Return (x, y) of the center of cell containing provided text 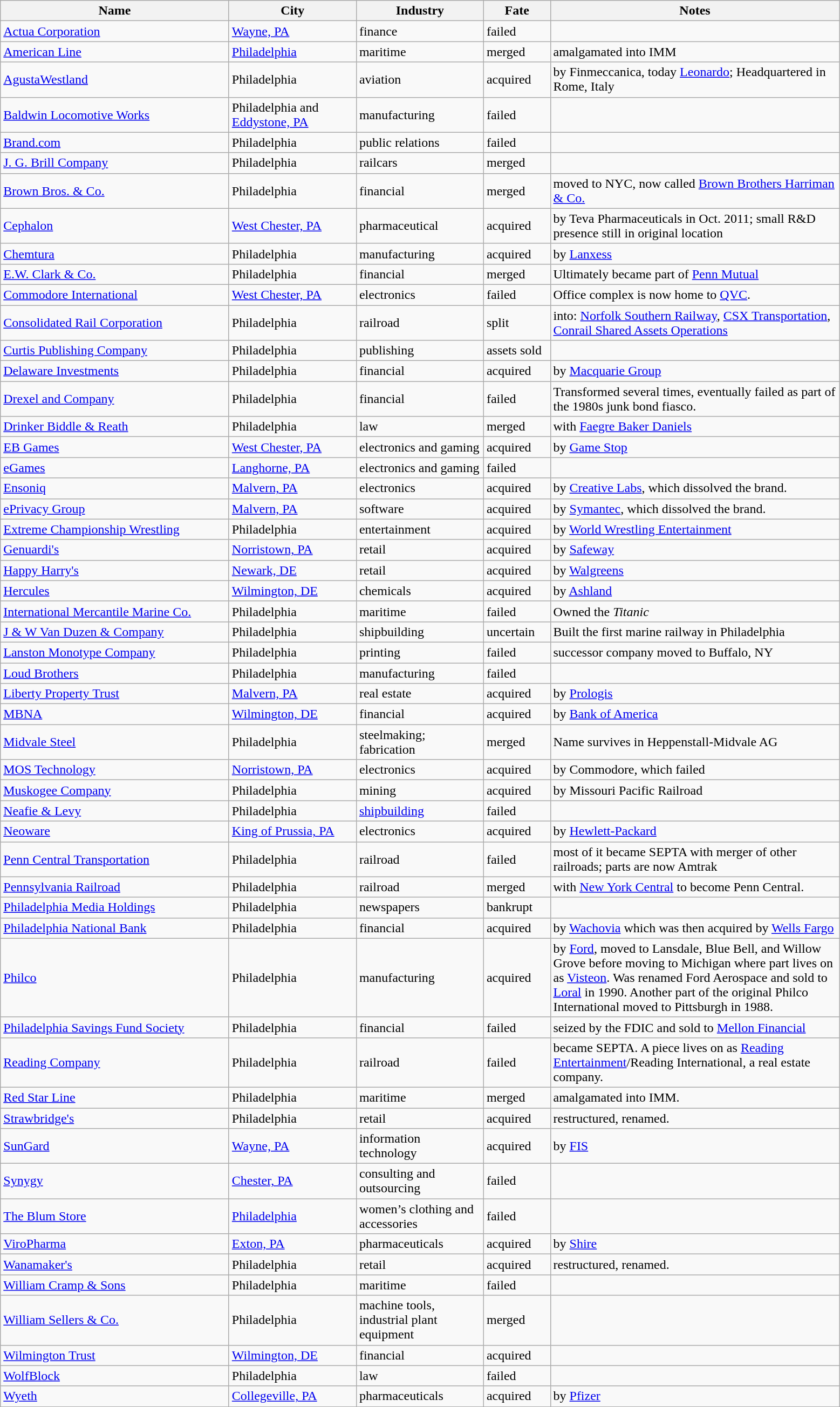
Fate (517, 11)
Name (115, 11)
aviation (420, 80)
by Game Stop (695, 447)
software (420, 509)
split (517, 323)
Extreme Championship Wrestling (115, 529)
mining (420, 790)
Newark, DE (292, 570)
chemicals (420, 591)
by Wachovia which was then acquired by Wells Fargo (695, 928)
machine tools, industrial plant equipment (420, 1320)
women’s clothing and accessories (420, 1216)
Philadelphia and Eddystone, PA (292, 114)
Strawbridge's (115, 1118)
ePrivacy Group (115, 509)
amalgamated into IMM (695, 52)
Name survives in Heppenstall-Midvale AG (695, 742)
real estate (420, 694)
Philadelphia National Bank (115, 928)
Industry (420, 11)
by Commodore, which failed (695, 770)
Built the first marine railway in Philadelphia (695, 632)
Midvale Steel (115, 742)
Actua Corporation (115, 31)
E.W. Clark & Co. (115, 274)
Delaware Investments (115, 371)
Drexel and Company (115, 399)
with New York Central to become Penn Central. (695, 887)
by Hewlett-Packard (695, 831)
became SEPTA. A piece lives on as Reading Entertainment/Reading International, a real estate company. (695, 1062)
Reading Company (115, 1062)
by FIS (695, 1146)
Synygy (115, 1181)
by World Wrestling Entertainment (695, 529)
finance (420, 31)
Notes (695, 11)
William Sellers & Co. (115, 1320)
J & W Van Duzen & Company (115, 632)
City (292, 11)
entertainment (420, 529)
King of Prussia, PA (292, 831)
Wyeth (115, 1396)
most of it became SEPTA with merger of other railroads; parts are now Amtrak (695, 859)
MOS Technology (115, 770)
public relations (420, 142)
by Safeway (695, 550)
by Lanxess (695, 254)
Cephalon (115, 226)
Penn Central Transportation (115, 859)
Ensoniq (115, 488)
Chemtura (115, 254)
J. G. Brill Company (115, 163)
International Mercantile Marine Co. (115, 611)
with Faegre Baker Daniels (695, 427)
Lanston Monotype Company (115, 652)
by Pfizer (695, 1396)
Genuardi's (115, 550)
printing (420, 652)
Langhorne, PA (292, 468)
steelmaking; fabrication (420, 742)
EB Games (115, 447)
Collegeville, PA (292, 1396)
pharmaceutical (420, 226)
by Ashland (695, 591)
Wanamaker's (115, 1265)
Neafie & Levy (115, 811)
Exton, PA (292, 1244)
bankrupt (517, 907)
publishing (420, 351)
AgustaWestland (115, 80)
by Missouri Pacific Railroad (695, 790)
eGames (115, 468)
Muskogee Company (115, 790)
by Prologis (695, 694)
The Blum Store (115, 1216)
Curtis Publishing Company (115, 351)
Baldwin Locomotive Works (115, 114)
MBNA (115, 714)
William Cramp & Sons (115, 1285)
American Line (115, 52)
Chester, PA (292, 1181)
by Teva Pharmaceuticals in Oct. 2011; small R&D presence still in original location (695, 226)
Philadelphia Savings Fund Society (115, 1027)
amalgamated into IMM. (695, 1097)
successor company moved to Buffalo, NY (695, 652)
Philadelphia Media Holdings (115, 907)
WolfBlock (115, 1376)
Pennsylvania Railroad (115, 887)
into: Norfolk Southern Railway, CSX Transportation, Conrail Shared Assets Operations (695, 323)
by Shire (695, 1244)
by Macquarie Group (695, 371)
Liberty Property Trust (115, 694)
information technology (420, 1146)
Happy Harry's (115, 570)
Consolidated Rail Corporation (115, 323)
assets sold (517, 351)
Loud Brothers (115, 673)
Ultimately became part of Penn Mutual (695, 274)
by Walgreens (695, 570)
by Bank of America (695, 714)
ViroPharma (115, 1244)
Wilmington Trust (115, 1355)
Drinker Biddle & Reath (115, 427)
by Finmeccanica, today Leonardo; Headquartered in Rome, Italy (695, 80)
uncertain (517, 632)
by Creative Labs, which dissolved the brand. (695, 488)
newspapers (420, 907)
Transformed several times, eventually failed as part of the 1980s junk bond fiasco. (695, 399)
Hercules (115, 591)
Owned the Titanic (695, 611)
Commodore International (115, 295)
Red Star Line (115, 1097)
Office complex is now home to QVC. (695, 295)
railcars (420, 163)
Brand.com (115, 142)
by Symantec, which dissolved the brand. (695, 509)
Philco (115, 978)
Neoware (115, 831)
consulting and outsourcing (420, 1181)
seized by the FDIC and sold to Mellon Financial (695, 1027)
moved to NYC, now called Brown Brothers Harriman & Co. (695, 191)
Brown Bros. & Co. (115, 191)
SunGard (115, 1146)
